Output the (X, Y) coordinate of the center of the cell containing the given text.  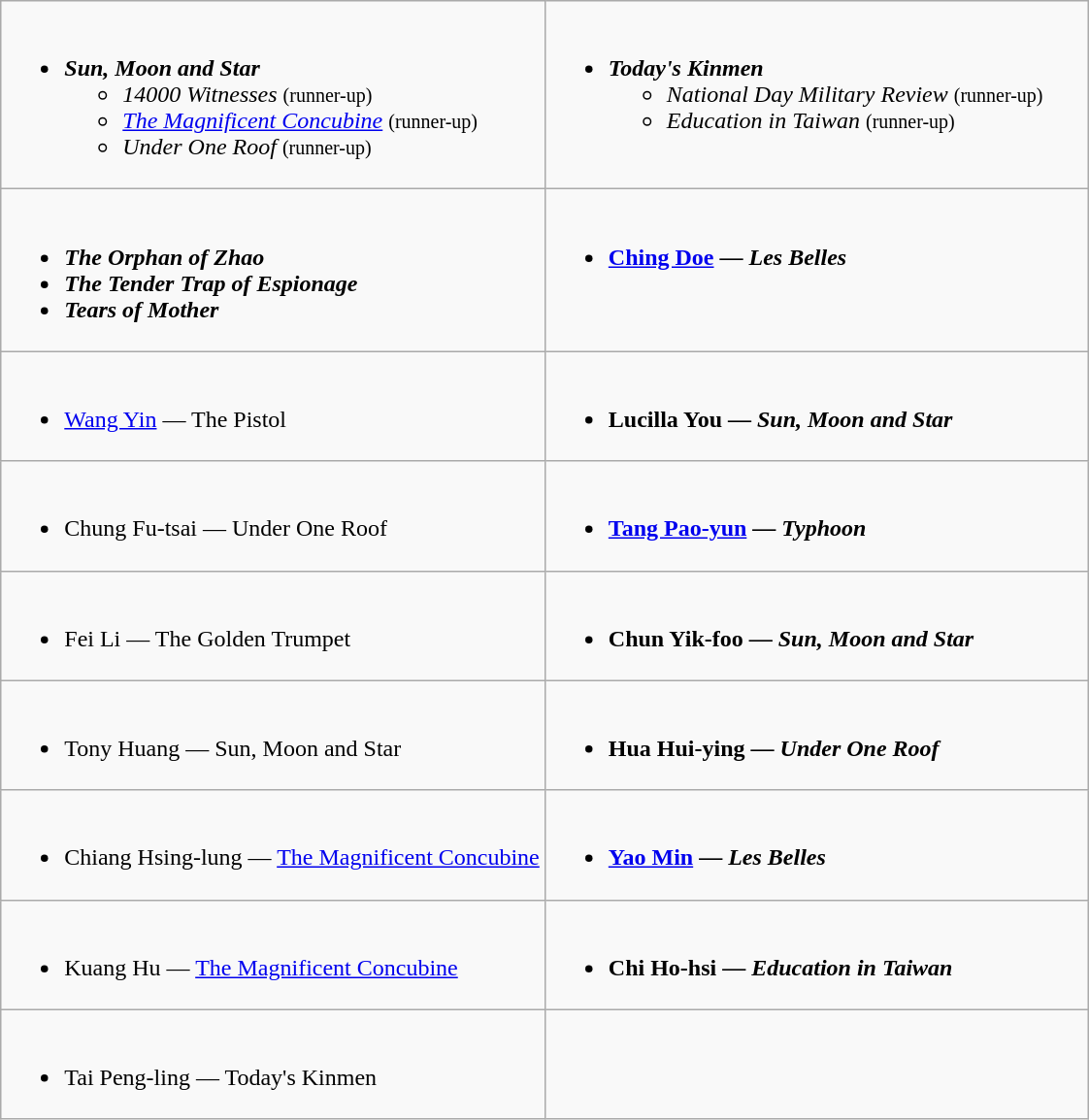
Tai Peng-ling — Today's Kinmen (274, 1064)
Wang Yin — The Pistol (274, 406)
Yao Min — Les Belles (817, 844)
Chung Fu-tsai — Under One Roof (274, 516)
Today's KinmenNational Day Military Review (runner-up)Education in Taiwan (runner-up) (817, 95)
Lucilla You — Sun, Moon and Star (817, 406)
Tang Pao-yun — Typhoon (817, 516)
Sun, Moon and Star14000 Witnesses (runner-up)The Magnificent Concubine (runner-up)Under One Roof (runner-up) (274, 95)
Kuang Hu — The Magnificent Concubine (274, 955)
Fei Li — The Golden Trumpet (274, 625)
The Orphan of ZhaoThe Tender Trap of EspionageTears of Mother (274, 270)
Chi Ho-hsi — Education in Taiwan (817, 955)
Chiang Hsing-lung — The Magnificent Concubine (274, 844)
Ching Doe — Les Belles (817, 270)
Tony Huang — Sun, Moon and Star (274, 736)
Chun Yik-foo — Sun, Moon and Star (817, 625)
Hua Hui-ying — Under One Roof (817, 736)
